Identify which cell holds the provided text, then report its [x, y] central coordinate. 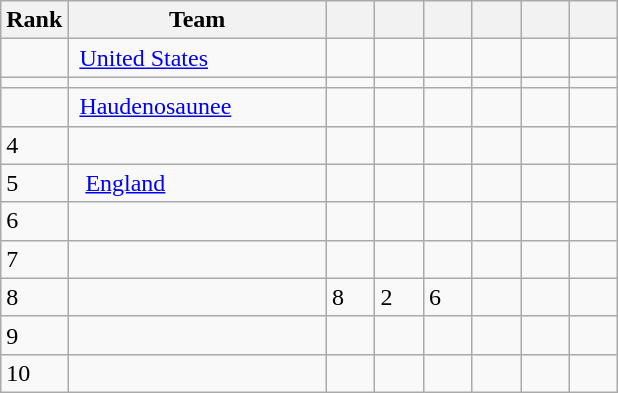
Haudenosaunee [198, 107]
England [198, 183]
Team [198, 20]
Rank [34, 20]
4 [34, 145]
7 [34, 259]
10 [34, 373]
United States [198, 58]
5 [34, 183]
9 [34, 335]
2 [400, 297]
